From the cell containing the given text, extract its center point as (X, Y) coordinate. 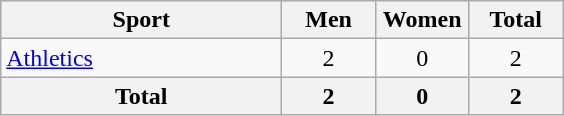
Sport (142, 20)
Men (329, 20)
Women (422, 20)
Athletics (142, 58)
